Extract the (X, Y) coordinate from the center of the cell holding the provided text.  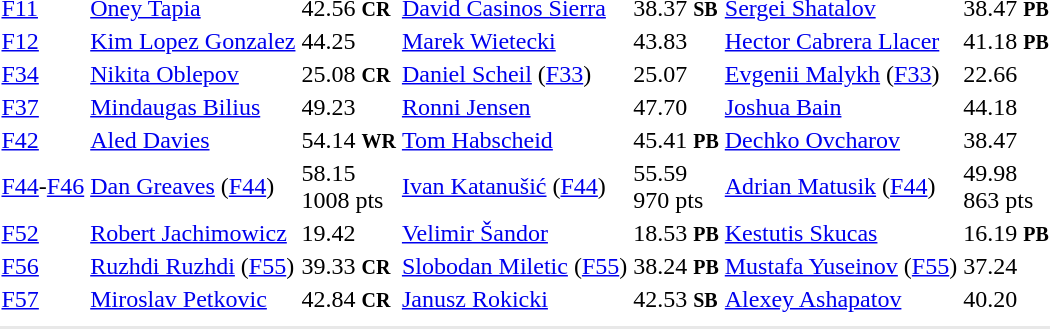
Dan Greaves (F44) (193, 186)
Aled Davies (193, 140)
Daniel Scheil (F33) (514, 74)
Mindaugas Bilius (193, 107)
Velimir Šandor (514, 233)
55.59 970 pts (676, 186)
Hector Cabrera Llacer (840, 41)
Dechko Ovcharov (840, 140)
Mustafa Yuseinov (F55) (840, 266)
25.07 (676, 74)
45.41 PB (676, 140)
F12 (43, 41)
43.83 (676, 41)
44.25 (348, 41)
F57 (43, 299)
Slobodan Miletic (F55) (514, 266)
49.23 (348, 107)
Miroslav Petkovic (193, 299)
Joshua Bain (840, 107)
39.33 CR (348, 266)
Marek Wietecki (514, 41)
Ivan Katanušić (F44) (514, 186)
Alexey Ashapatov (840, 299)
Ruzhdi Ruzhdi (F55) (193, 266)
F42 (43, 140)
F56 (43, 266)
Janusz Rokicki (514, 299)
47.70 (676, 107)
Ronni Jensen (514, 107)
Nikita Oblepov (193, 74)
F44-F46 (43, 186)
F37 (43, 107)
25.08 CR (348, 74)
Robert Jachimowicz (193, 233)
42.84 CR (348, 299)
19.42 (348, 233)
F34 (43, 74)
Tom Habscheid (514, 140)
58.151008 pts (348, 186)
Kim Lopez Gonzalez (193, 41)
42.53 SB (676, 299)
54.14 WR (348, 140)
Evgenii Malykh (F33) (840, 74)
18.53 PB (676, 233)
F52 (43, 233)
38.24 PB (676, 266)
Kestutis Skucas (840, 233)
Adrian Matusik (F44) (840, 186)
